Capture the cell that displays the provided text and extract its [x, y] central coordinate. 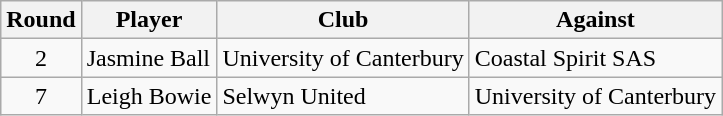
Leigh Bowie [149, 96]
7 [41, 96]
Jasmine Ball [149, 58]
Against [595, 20]
Player [149, 20]
Round [41, 20]
Coastal Spirit SAS [595, 58]
2 [41, 58]
Selwyn United [343, 96]
Club [343, 20]
